Determine the [x, y] coordinate at the center of the cell enclosing the given text.  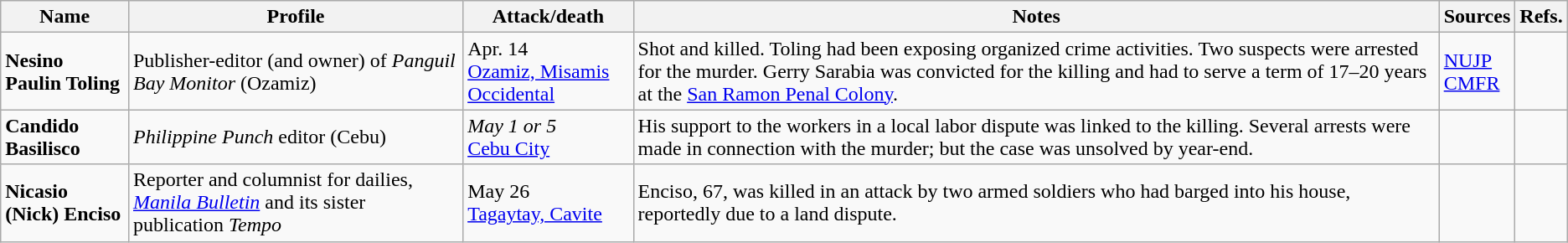
Nesino Paulin Toling [65, 71]
NUJPCMFR [1478, 71]
May 1 or 5Cebu City [548, 137]
May 26Tagaytay, Cavite [548, 203]
Nicasio (Nick) Enciso [65, 203]
Enciso, 67, was killed in an attack by two armed soldiers who had barged into his house, reportedly due to a land dispute. [1036, 203]
Notes [1036, 17]
Publisher-editor (and owner) of Panguil Bay Monitor (Ozamiz) [295, 71]
Profile [295, 17]
Sources [1478, 17]
Refs. [1541, 17]
Reporter and columnist for dailies, Manila Bulletin and its sister publication Tempo [295, 203]
Name [65, 17]
Attack/death [548, 17]
Apr. 14Ozamiz, Misamis Occidental [548, 71]
Philippine Punch editor (Cebu) [295, 137]
Candido Basilisco [65, 137]
